Output the (x, y) coordinate of the center of the cell containing the given text.  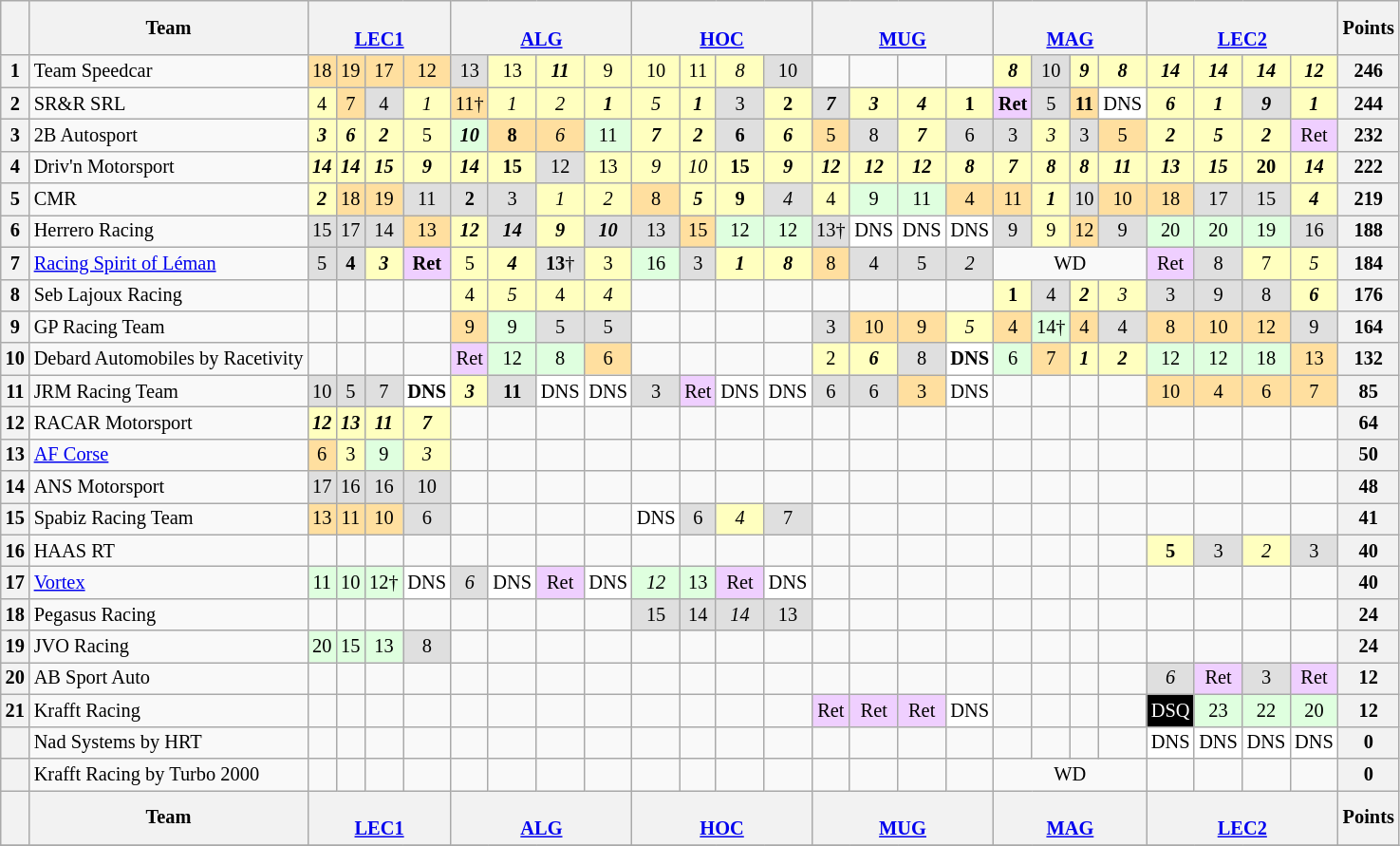
Krafft Racing (169, 710)
41 (1369, 518)
132 (1369, 359)
64 (1369, 423)
DSQ (1170, 710)
22 (1266, 710)
Debard Automobiles by Racetivity (169, 359)
Driv'n Motorsport (169, 167)
JVO Racing (169, 647)
232 (1369, 135)
JRM Racing Team (169, 391)
184 (1369, 263)
Racing Spirit of Léman (169, 263)
Krafft Racing by Turbo 2000 (169, 774)
HAAS RT (169, 551)
SR&R SRL (169, 103)
2B Autosport (169, 135)
244 (1369, 103)
Seb Lajoux Racing (169, 295)
Herrero Racing (169, 231)
50 (1369, 455)
23 (1218, 710)
AF Corse (169, 455)
11† (469, 103)
ANS Motorsport (169, 487)
246 (1369, 71)
Vortex (169, 582)
222 (1369, 167)
CMR (169, 199)
176 (1369, 295)
Spabiz Racing Team (169, 518)
Pegasus Racing (169, 614)
RACAR Motorsport (169, 423)
48 (1369, 487)
14† (1051, 327)
188 (1369, 231)
85 (1369, 391)
GP Racing Team (169, 327)
AB Sport Auto (169, 678)
Nad Systems by HRT (169, 743)
Team Speedcar (169, 71)
219 (1369, 199)
12† (383, 582)
164 (1369, 327)
21 (15, 710)
